Pinpoint the cell where the given text exists, returning its (X, Y) midpoint coordinate. 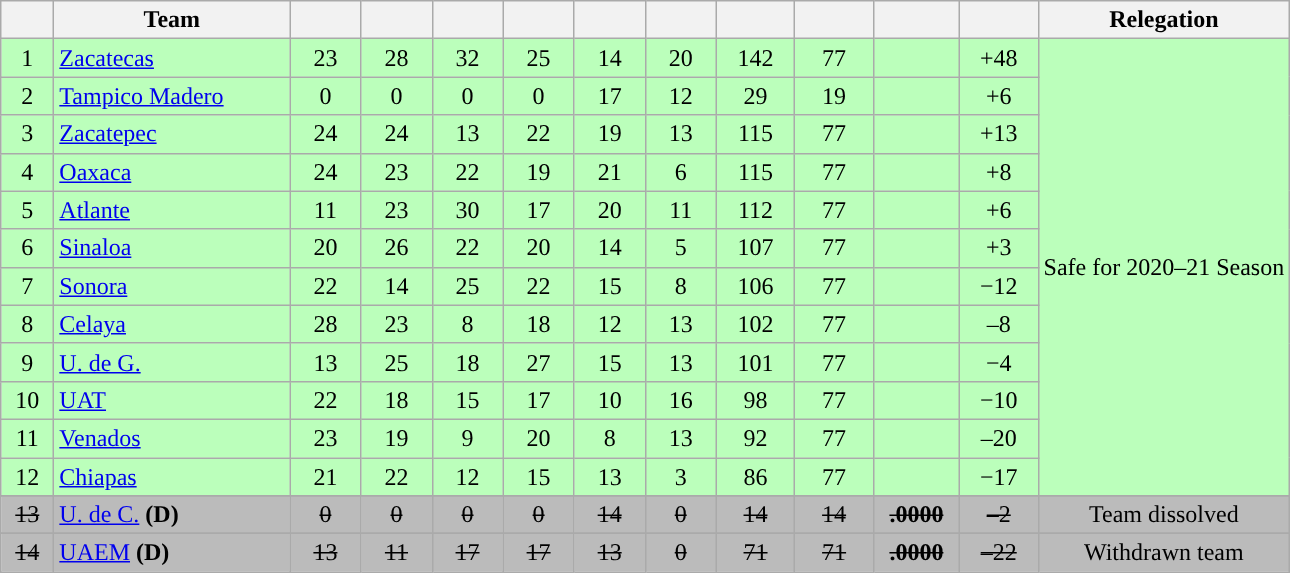
+13 (998, 134)
7 (28, 286)
Safe for 2020–21 Season (1164, 268)
−12 (998, 286)
98 (756, 400)
–20 (998, 438)
–22 (998, 553)
Zacatepec (172, 134)
Withdrawn team (1164, 553)
Celaya (172, 324)
26 (396, 248)
Zacatecas (172, 58)
UAT (172, 400)
+3 (998, 248)
U. de G. (172, 362)
Sinaloa (172, 248)
+48 (998, 58)
29 (756, 96)
Atlante (172, 210)
102 (756, 324)
Sonora (172, 286)
–2 (998, 515)
106 (756, 286)
U. de C. (D) (172, 515)
112 (756, 210)
101 (756, 362)
4 (28, 172)
30 (468, 210)
+8 (998, 172)
107 (756, 248)
2 (28, 96)
–8 (998, 324)
32 (468, 58)
27 (538, 362)
16 (680, 400)
−10 (998, 400)
Venados (172, 438)
−4 (998, 362)
Oaxaca (172, 172)
92 (756, 438)
Relegation (1164, 20)
Tampico Madero (172, 96)
UAEM (D) (172, 553)
Team dissolved (1164, 515)
142 (756, 58)
−17 (998, 477)
86 (756, 477)
Chiapas (172, 477)
1 (28, 58)
Team (172, 20)
